Detect which cell encompasses the target text, then output its [X, Y] center coordinate. 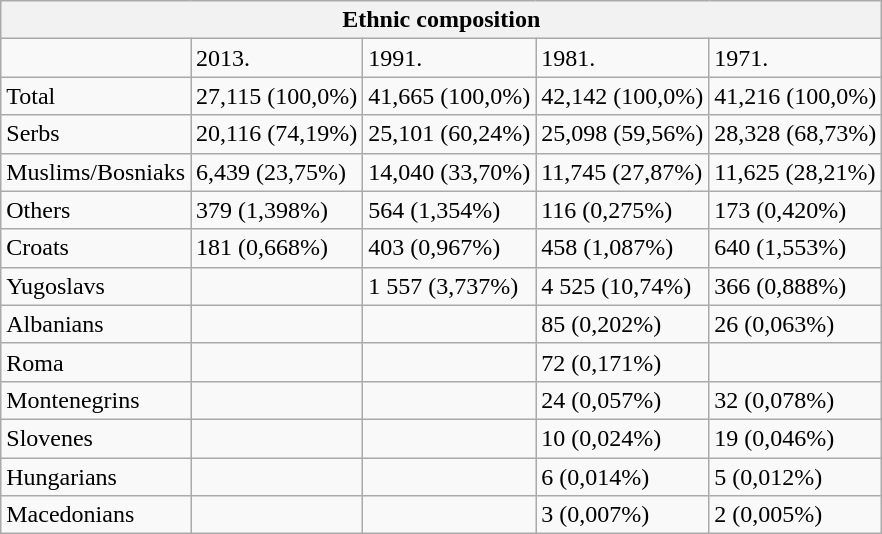
3 (0,007%) [622, 515]
173 (0,420%) [796, 210]
Montenegrins [96, 400]
2013. [277, 58]
42,142 (100,0%) [622, 96]
640 (1,553%) [796, 248]
32 (0,078%) [796, 400]
24 (0,057%) [622, 400]
Others [96, 210]
116 (0,275%) [622, 210]
564 (1,354%) [450, 210]
379 (1,398%) [277, 210]
25,101 (60,24%) [450, 134]
1981. [622, 58]
28,328 (68,73%) [796, 134]
11,625 (28,21%) [796, 172]
1971. [796, 58]
41,216 (100,0%) [796, 96]
26 (0,063%) [796, 324]
458 (1,087%) [622, 248]
Yugoslavs [96, 286]
366 (0,888%) [796, 286]
19 (0,046%) [796, 438]
41,665 (100,0%) [450, 96]
27,115 (100,0%) [277, 96]
10 (0,024%) [622, 438]
403 (0,967%) [450, 248]
Serbs [96, 134]
72 (0,171%) [622, 362]
1 557 (3,737%) [450, 286]
20,116 (74,19%) [277, 134]
1991. [450, 58]
Ethnic composition [442, 20]
Macedonians [96, 515]
6,439 (23,75%) [277, 172]
Roma [96, 362]
25,098 (59,56%) [622, 134]
5 (0,012%) [796, 477]
Hungarians [96, 477]
6 (0,014%) [622, 477]
Albanians [96, 324]
11,745 (27,87%) [622, 172]
181 (0,668%) [277, 248]
Muslims/Bosniaks [96, 172]
2 (0,005%) [796, 515]
4 525 (10,74%) [622, 286]
14,040 (33,70%) [450, 172]
Slovenes [96, 438]
85 (0,202%) [622, 324]
Croats [96, 248]
Total [96, 96]
